Pinpoint the cell where the given text exists, returning its [x, y] midpoint coordinate. 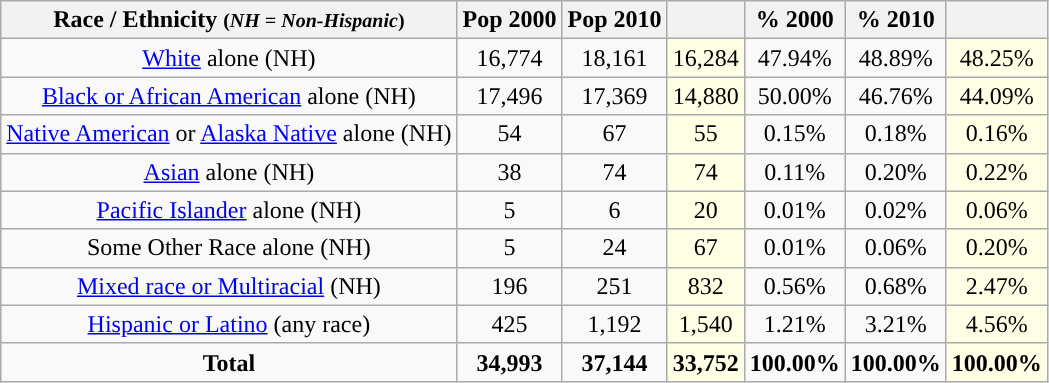
Hispanic or Latino (any race) [229, 324]
0.68% [896, 286]
Pop 2000 [510, 20]
24 [614, 248]
Asian alone (NH) [229, 172]
0.11% [794, 172]
37,144 [614, 362]
4.56% [996, 324]
17,496 [510, 96]
Total [229, 362]
% 2000 [794, 20]
White alone (NH) [229, 58]
Mixed race or Multiracial (NH) [229, 286]
1,192 [614, 324]
425 [510, 324]
48.25% [996, 58]
1.21% [794, 324]
0.16% [996, 134]
33,752 [706, 362]
38 [510, 172]
% 2010 [896, 20]
0.56% [794, 286]
Race / Ethnicity (NH = Non-Hispanic) [229, 20]
46.76% [896, 96]
18,161 [614, 58]
0.02% [896, 210]
34,993 [510, 362]
50.00% [794, 96]
0.18% [896, 134]
Pop 2010 [614, 20]
251 [614, 286]
0.15% [794, 134]
47.94% [794, 58]
Pacific Islander alone (NH) [229, 210]
17,369 [614, 96]
20 [706, 210]
832 [706, 286]
6 [614, 210]
Native American or Alaska Native alone (NH) [229, 134]
48.89% [896, 58]
3.21% [896, 324]
16,774 [510, 58]
196 [510, 286]
16,284 [706, 58]
Some Other Race alone (NH) [229, 248]
54 [510, 134]
Black or African American alone (NH) [229, 96]
14,880 [706, 96]
1,540 [706, 324]
44.09% [996, 96]
55 [706, 134]
2.47% [996, 286]
0.22% [996, 172]
